Extract the [x, y] coordinate from the center of the cell holding the provided text.  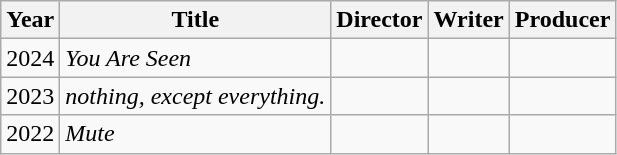
2023 [30, 96]
Director [380, 20]
Year [30, 20]
2022 [30, 134]
You Are Seen [196, 58]
2024 [30, 58]
Mute [196, 134]
nothing, except everything. [196, 96]
Writer [468, 20]
Title [196, 20]
Producer [562, 20]
